Identify which cell holds the provided text, then report its (x, y) central coordinate. 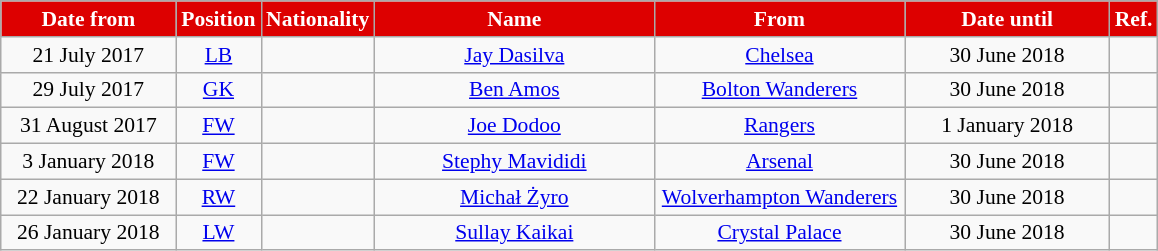
1 January 2018 (1008, 126)
29 July 2017 (88, 90)
Date from (88, 19)
Position (218, 19)
31 August 2017 (88, 126)
RW (218, 197)
Ref. (1134, 19)
Wolverhampton Wanderers (779, 197)
3 January 2018 (88, 162)
Joe Dodoo (514, 126)
21 July 2017 (88, 55)
Rangers (779, 126)
Crystal Palace (779, 233)
Chelsea (779, 55)
Arsenal (779, 162)
LB (218, 55)
Name (514, 19)
Nationality (318, 19)
GK (218, 90)
22 January 2018 (88, 197)
26 January 2018 (88, 233)
Ben Amos (514, 90)
Jay Dasilva (514, 55)
Bolton Wanderers (779, 90)
Stephy Mavididi (514, 162)
Date until (1008, 19)
Sullay Kaikai (514, 233)
Michał Żyro (514, 197)
LW (218, 233)
From (779, 19)
